Return (x, y) of the center of cell containing provided text 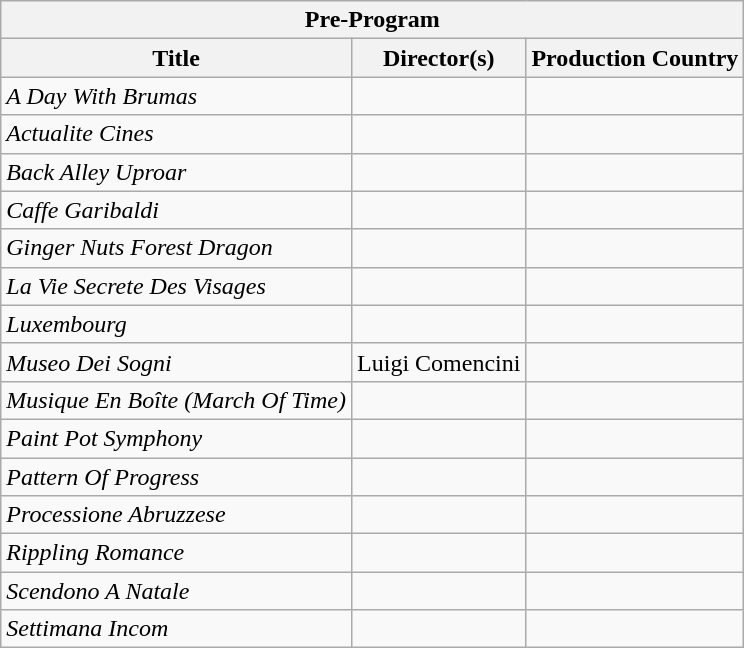
Rippling Romance (176, 553)
A Day With Brumas (176, 96)
Luxembourg (176, 324)
Musique En Boîte (March Of Time) (176, 400)
Scendono A Natale (176, 591)
Museo Dei Sogni (176, 362)
Title (176, 58)
Ginger Nuts Forest Dragon (176, 248)
Director(s) (439, 58)
Settimana Incom (176, 629)
Actualite Cines (176, 134)
La Vie Secrete Des Visages (176, 286)
Luigi Comencini (439, 362)
Pattern Of Progress (176, 477)
Pre-Program (372, 20)
Production Country (635, 58)
Paint Pot Symphony (176, 438)
Back Alley Uproar (176, 172)
Caffe Garibaldi (176, 210)
Processione Abruzzese (176, 515)
